Return (X, Y) of the center of cell containing provided text 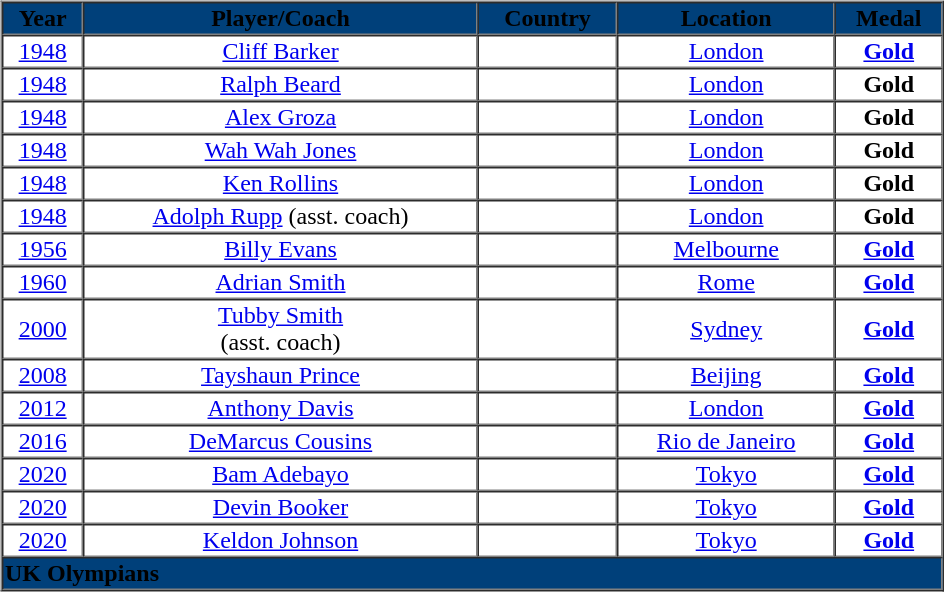
Cliff Barker (280, 52)
Wah Wah Jones (280, 150)
Beijing (726, 376)
Melbourne (726, 250)
Keldon Johnson (280, 540)
1956 (42, 250)
Tayshaun Prince (280, 376)
1960 (42, 282)
UK Olympians (472, 574)
Rome (726, 282)
Medal (888, 18)
Ken Rollins (280, 184)
2012 (42, 408)
Ralph Beard (280, 84)
Adrian Smith (280, 282)
Location (726, 18)
Billy Evans (280, 250)
Year (42, 18)
2016 (42, 442)
Tubby Smith(asst. coach) (280, 329)
Alex Groza (280, 118)
Bam Adebayo (280, 474)
Sydney (726, 329)
Devin Booker (280, 508)
DeMarcus Cousins (280, 442)
Anthony Davis (280, 408)
Country (548, 18)
Rio de Janeiro (726, 442)
2008 (42, 376)
2000 (42, 329)
Adolph Rupp (asst. coach) (280, 216)
Player/Coach (280, 18)
